Search for the cell housing the specified text and yield its [x, y] center coordinate. 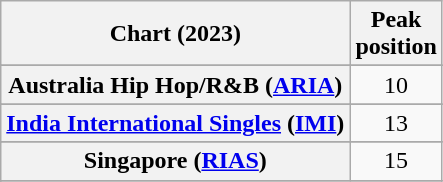
10 [396, 85]
Peakposition [396, 34]
15 [396, 161]
Chart (2023) [176, 34]
Australia Hip Hop/R&B (ARIA) [176, 85]
Singapore (RIAS) [176, 161]
13 [396, 123]
India International Singles (IMI) [176, 123]
